Provide the (X, Y) coordinate of the cell's center where the given text is located.  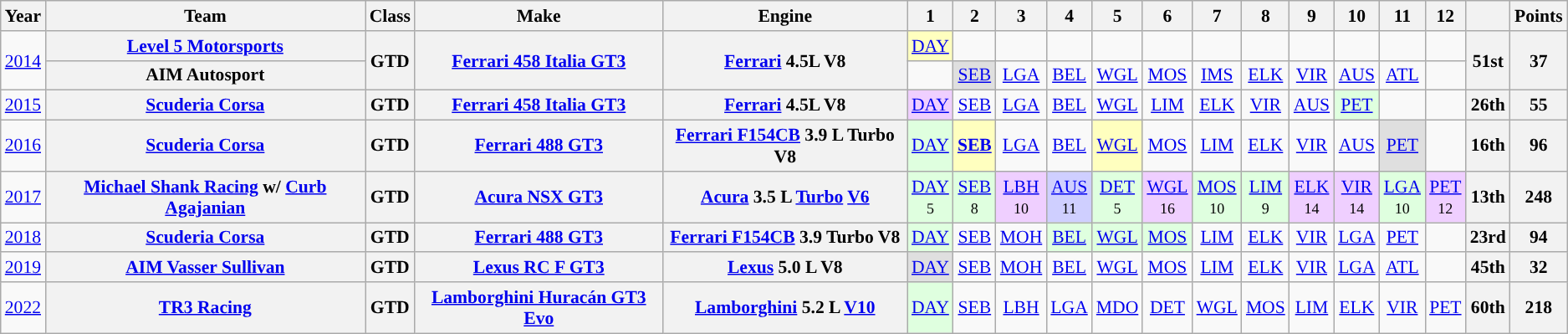
13th (1489, 198)
2016 (23, 146)
2 (975, 16)
Make (539, 16)
2022 (23, 308)
AIM Autosport (206, 75)
2017 (23, 198)
Points (1539, 16)
60th (1489, 308)
AIM Vasser Sullivan (206, 268)
Class (390, 16)
32 (1539, 268)
Lexus RC F GT3 (539, 268)
PET12 (1445, 198)
5 (1117, 16)
Lexus 5.0 L V8 (785, 268)
218 (1539, 308)
MOS10 (1218, 198)
VIR14 (1356, 198)
Engine (785, 16)
6 (1167, 16)
Michael Shank Racing w/ Curb Agajanian (206, 198)
TR3 Racing (206, 308)
LIM9 (1266, 198)
2019 (23, 268)
WGL16 (1167, 198)
2014 (23, 60)
12 (1445, 16)
3 (1022, 16)
Ferrari F154CB 3.9 Turbo V8 (785, 238)
248 (1539, 198)
Lamborghini Huracán GT3 Evo (539, 308)
Ferrari F154CB 3.9 L Turbo V8 (785, 146)
45th (1489, 268)
Acura 3.5 L Turbo V6 (785, 198)
11 (1402, 16)
2018 (23, 238)
LGA10 (1402, 198)
MDO (1117, 308)
LBH (1022, 308)
51st (1489, 60)
37 (1539, 60)
Lamborghini 5.2 L V10 (785, 308)
16th (1489, 146)
AUS11 (1069, 198)
DET5 (1117, 198)
23rd (1489, 238)
DET (1167, 308)
SEB8 (975, 198)
Acura NSX GT3 (539, 198)
94 (1539, 238)
9 (1311, 16)
8 (1266, 16)
1 (930, 16)
Level 5 Motorsports (206, 46)
Team (206, 16)
Year (23, 16)
96 (1539, 146)
10 (1356, 16)
7 (1218, 16)
LBH10 (1022, 198)
ELK14 (1311, 198)
55 (1539, 105)
DAY5 (930, 198)
26th (1489, 105)
IMS (1218, 75)
2015 (23, 105)
4 (1069, 16)
